Identify which cell holds the provided text, then report its (x, y) central coordinate. 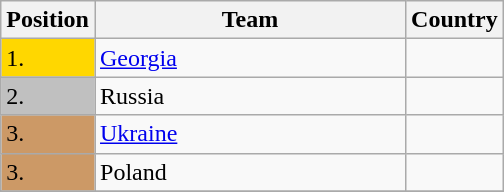
2. (48, 96)
Poland (250, 172)
Russia (250, 96)
Ukraine (250, 134)
Position (48, 20)
1. (48, 58)
Georgia (250, 58)
Country (455, 20)
Team (250, 20)
